Detect which cell encompasses the target text, then output its (x, y) center coordinate. 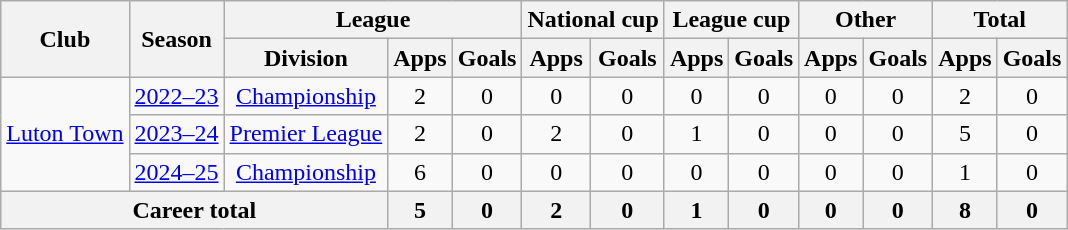
2022–23 (176, 96)
League (373, 20)
Club (65, 39)
6 (420, 172)
Total (1000, 20)
National cup (593, 20)
Season (176, 39)
Division (306, 58)
Premier League (306, 134)
Career total (194, 210)
Other (866, 20)
8 (965, 210)
Luton Town (65, 134)
2023–24 (176, 134)
League cup (731, 20)
2024–25 (176, 172)
